Detect which cell encompasses the target text, then output its [X, Y] center coordinate. 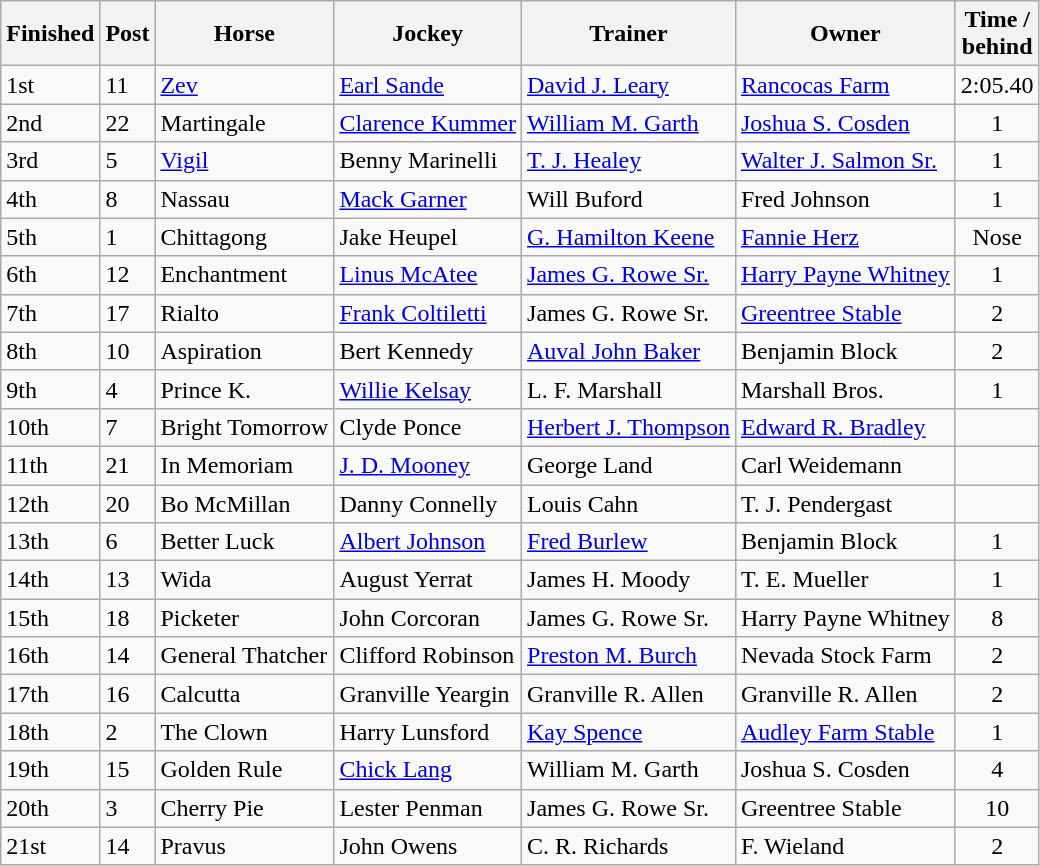
Post [128, 34]
Auval John Baker [629, 351]
Louis Cahn [629, 503]
Granville Yeargin [428, 694]
6th [50, 275]
Danny Connelly [428, 503]
Clarence Kummer [428, 123]
Trainer [629, 34]
Owner [845, 34]
Prince K. [244, 389]
Bert Kennedy [428, 351]
3rd [50, 161]
Rialto [244, 313]
16 [128, 694]
Herbert J. Thompson [629, 427]
21st [50, 846]
Frank Coltiletti [428, 313]
15th [50, 618]
5th [50, 237]
Cherry Pie [244, 808]
George Land [629, 465]
Horse [244, 34]
Carl Weidemann [845, 465]
5 [128, 161]
John Owens [428, 846]
Enchantment [244, 275]
C. R. Richards [629, 846]
21 [128, 465]
7 [128, 427]
T. J. Pendergast [845, 503]
Martingale [244, 123]
Time / behind [997, 34]
Marshall Bros. [845, 389]
F. Wieland [845, 846]
15 [128, 770]
The Clown [244, 732]
James H. Moody [629, 580]
8th [50, 351]
Picketer [244, 618]
Bo McMillan [244, 503]
Nassau [244, 199]
Nevada Stock Farm [845, 656]
Jake Heupel [428, 237]
Golden Rule [244, 770]
Preston M. Burch [629, 656]
11th [50, 465]
T. E. Mueller [845, 580]
9th [50, 389]
Pravus [244, 846]
2nd [50, 123]
G. Hamilton Keene [629, 237]
Nose [997, 237]
1st [50, 85]
Benny Marinelli [428, 161]
Harry Lunsford [428, 732]
17 [128, 313]
Chick Lang [428, 770]
In Memoriam [244, 465]
Will Buford [629, 199]
18 [128, 618]
Vigil [244, 161]
13 [128, 580]
T. J. Healey [629, 161]
Linus McAtee [428, 275]
Rancocas Farm [845, 85]
2:05.40 [997, 85]
6 [128, 542]
Better Luck [244, 542]
J. D. Mooney [428, 465]
Walter J. Salmon Sr. [845, 161]
L. F. Marshall [629, 389]
Lester Penman [428, 808]
Kay Spence [629, 732]
Audley Farm Stable [845, 732]
David J. Leary [629, 85]
Albert Johnson [428, 542]
General Thatcher [244, 656]
Fred Burlew [629, 542]
Chittagong [244, 237]
20 [128, 503]
22 [128, 123]
14th [50, 580]
Edward R. Bradley [845, 427]
Jockey [428, 34]
Fannie Herz [845, 237]
John Corcoran [428, 618]
13th [50, 542]
Aspiration [244, 351]
Clifford Robinson [428, 656]
12 [128, 275]
August Yerrat [428, 580]
16th [50, 656]
Earl Sande [428, 85]
Clyde Ponce [428, 427]
Calcutta [244, 694]
17th [50, 694]
7th [50, 313]
Finished [50, 34]
3 [128, 808]
20th [50, 808]
18th [50, 732]
Zev [244, 85]
Mack Garner [428, 199]
Wida [244, 580]
Bright Tomorrow [244, 427]
Fred Johnson [845, 199]
12th [50, 503]
10th [50, 427]
19th [50, 770]
4th [50, 199]
Willie Kelsay [428, 389]
11 [128, 85]
